Scan for the cell matching the given text and deliver its (X, Y) coordinate at center. 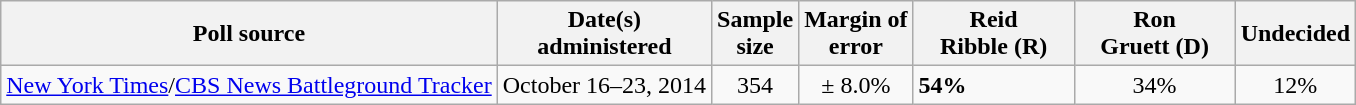
Date(s)administered (604, 34)
Poll source (249, 34)
12% (1295, 85)
Margin oferror (856, 34)
54% (994, 85)
ReidRibble (R) (994, 34)
Samplesize (756, 34)
RonGruett (D) (1154, 34)
354 (756, 85)
Undecided (1295, 34)
October 16–23, 2014 (604, 85)
New York Times/CBS News Battleground Tracker (249, 85)
34% (1154, 85)
± 8.0% (856, 85)
